Pinpoint the cell where the given text exists, returning its (X, Y) midpoint coordinate. 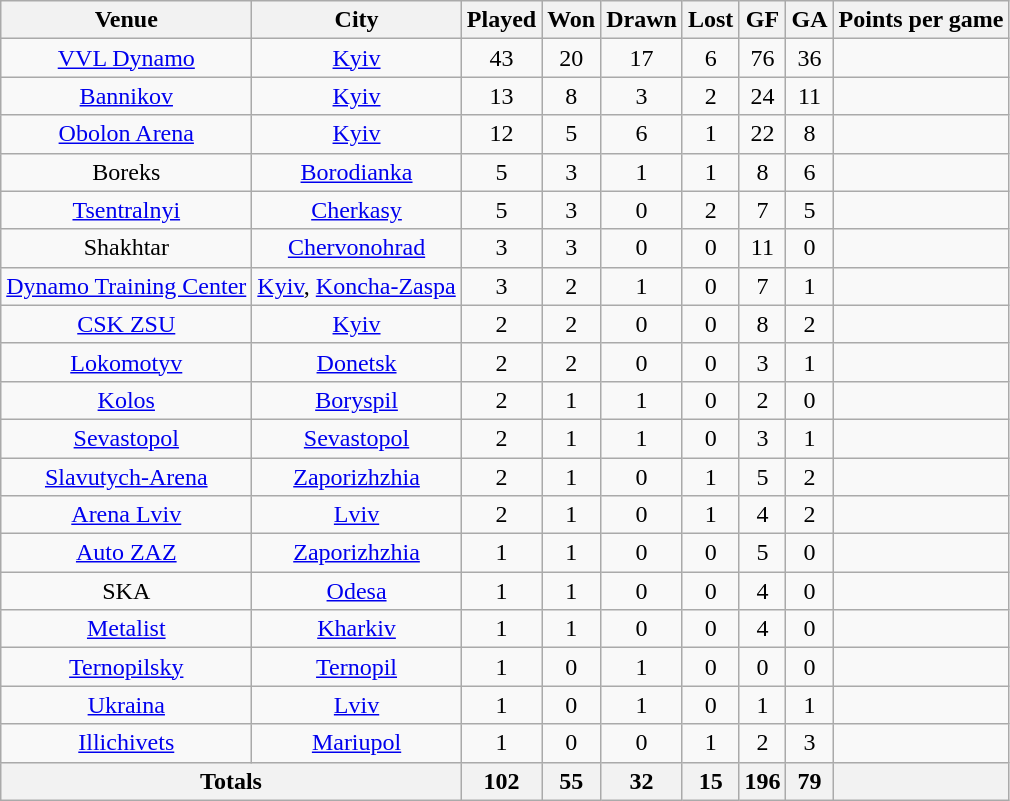
Cherkasy (356, 210)
GF (762, 20)
City (356, 20)
Auto ZAZ (126, 553)
Slavutych-Arena (126, 477)
Played (501, 20)
Donetsk (356, 362)
196 (762, 781)
79 (810, 781)
Drawn (642, 20)
Venue (126, 20)
76 (762, 58)
102 (501, 781)
Metalist (126, 629)
Mariupol (356, 743)
VVL Dynamo (126, 58)
22 (762, 134)
Boreks (126, 172)
15 (710, 781)
Shakhtar (126, 248)
Obolon Arena (126, 134)
Illichivets (126, 743)
43 (501, 58)
Ukraina (126, 705)
Odesa (356, 591)
SKA (126, 591)
Totals (232, 781)
Ternopilsky (126, 667)
Bannikov (126, 96)
Boryspil (356, 400)
36 (810, 58)
17 (642, 58)
32 (642, 781)
20 (572, 58)
13 (501, 96)
Kyiv, Koncha-Zaspa (356, 286)
GA (810, 20)
Won (572, 20)
Borodianka (356, 172)
12 (501, 134)
24 (762, 96)
Kolos (126, 400)
55 (572, 781)
Dynamo Training Center (126, 286)
Lost (710, 20)
Lokomotyv (126, 362)
Arena Lviv (126, 515)
Ternopil (356, 667)
Points per game (921, 20)
Chervonohrad (356, 248)
Kharkiv (356, 629)
CSK ZSU (126, 324)
Tsentralnyi (126, 210)
